Pinpoint the cell where the given text exists, returning its [x, y] midpoint coordinate. 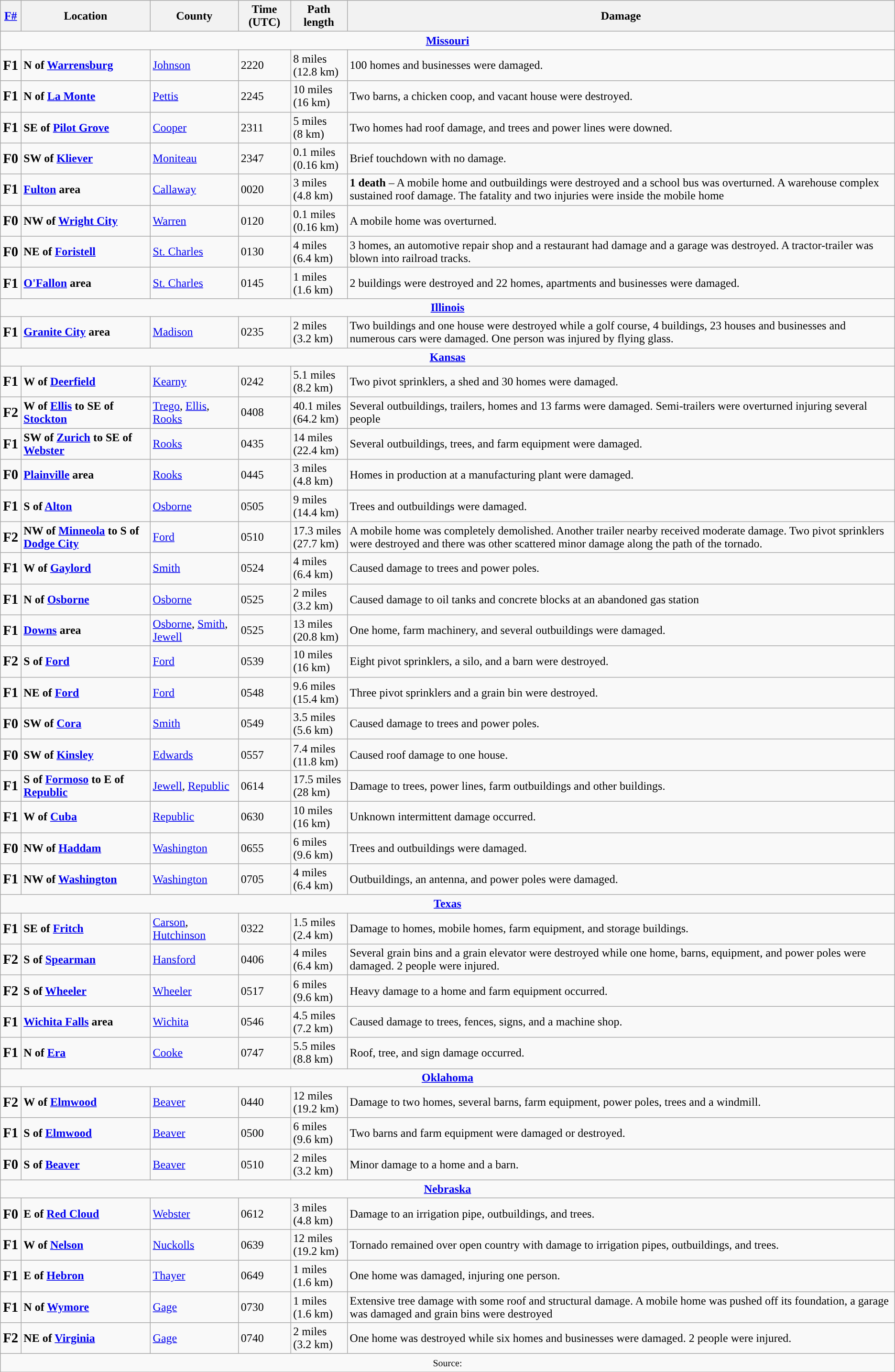
0546 [264, 1022]
0524 [264, 568]
0655 [264, 848]
0322 [264, 928]
Missouri [447, 41]
W of Nelson [86, 1245]
Osborne, Smith, Jewell [194, 630]
Wichita Falls area [86, 1022]
0705 [264, 880]
Time (UTC) [264, 16]
3 homes, an automotive repair shop and a restaurant had damage and a garage was destroyed. A tractor-trailer was blown into railroad tracks. [621, 251]
Several outbuildings, trees, and farm equipment were damaged. [621, 444]
County [194, 16]
S of Beaver [86, 1165]
0517 [264, 991]
17.3 miles (27.7 km) [319, 537]
Two pivot sprinklers, a shed and 30 homes were damaged. [621, 381]
S of Wheeler [86, 991]
14 miles (22.4 km) [319, 444]
E of Red Cloud [86, 1213]
Minor damage to a home and a barn. [621, 1165]
Moniteau [194, 159]
Illinois [447, 307]
S of Elmwood [86, 1133]
Location [86, 16]
Damage to trees, power lines, farm outbuildings and other buildings. [621, 786]
Plainville area [86, 475]
1.5 miles (2.4 km) [319, 928]
Johnson [194, 65]
N of Osborne [86, 599]
Wichita [194, 1022]
5 miles (8 km) [319, 127]
2220 [264, 65]
Pettis [194, 97]
Heavy damage to a home and farm equipment occurred. [621, 991]
2 buildings were destroyed and 22 homes, apartments and businesses were damaged. [621, 283]
0614 [264, 786]
5.5 miles (8.8 km) [319, 1053]
0235 [264, 332]
Callaway [194, 189]
Outbuildings, an antenna, and power poles were damaged. [621, 880]
Hansford [194, 960]
4.5 miles (7.2 km) [319, 1022]
NW of Haddam [86, 848]
Caused damage to oil tanks and concrete blocks at an abandoned gas station [621, 599]
N of Wymore [86, 1307]
Nebraska [447, 1189]
2347 [264, 159]
Edwards [194, 754]
Warren [194, 221]
0557 [264, 754]
5.1 miles (8.2 km) [319, 381]
0630 [264, 817]
Three pivot sprinklers and a grain bin were destroyed. [621, 692]
Oklahoma [447, 1078]
0440 [264, 1102]
Two homes had roof damage, and trees and power lines were downed. [621, 127]
0500 [264, 1133]
Homes in production at a manufacturing plant were damaged. [621, 475]
Thayer [194, 1275]
0740 [264, 1339]
Eight pivot sprinklers, a silo, and a barn were destroyed. [621, 662]
8 miles (12.8 km) [319, 65]
SE of Fritch [86, 928]
SW of Kinsley [86, 754]
N of Warrensburg [86, 65]
0406 [264, 960]
0730 [264, 1307]
Two barns, a chicken coop, and vacant house were destroyed. [621, 97]
0649 [264, 1275]
One home, farm machinery, and several outbuildings were damaged. [621, 630]
2311 [264, 127]
W of Deerfield [86, 381]
0639 [264, 1245]
S of Formoso to E of Republic [86, 786]
0505 [264, 506]
Kansas [447, 357]
0145 [264, 283]
Damage to homes, mobile homes, farm equipment, and storage buildings. [621, 928]
Granite City area [86, 332]
Unknown intermittent damage occurred. [621, 817]
Caused damage to trees, fences, signs, and a machine shop. [621, 1022]
Republic [194, 817]
E of Hebron [86, 1275]
SW of Cora [86, 724]
Cooper [194, 127]
Source: [447, 1363]
S of Ford [86, 662]
0120 [264, 221]
Caused roof damage to one house. [621, 754]
0020 [264, 189]
NW of Wright City [86, 221]
SW of Zurich to SE of Webster [86, 444]
2245 [264, 97]
Trego, Ellis, Rooks [194, 413]
0539 [264, 662]
Texas [447, 904]
Jewell, Republic [194, 786]
9.6 miles (15.4 km) [319, 692]
Fulton area [86, 189]
W of Cuba [86, 817]
SW of Kliever [86, 159]
Roof, tree, and sign damage occurred. [621, 1053]
40.1 miles (64.2 km) [319, 413]
Wheeler [194, 991]
Kearny [194, 381]
9 miles (14.4 km) [319, 506]
100 homes and businesses were damaged. [621, 65]
W of Gaylord [86, 568]
Tornado remained over open country with damage to irrigation pipes, outbuildings, and trees. [621, 1245]
0242 [264, 381]
0445 [264, 475]
7.4 miles (11.8 km) [319, 754]
O'Fallon area [86, 283]
0549 [264, 724]
0130 [264, 251]
Two barns and farm equipment were damaged or destroyed. [621, 1133]
Damage to an irrigation pipe, outbuildings, and trees. [621, 1213]
0612 [264, 1213]
W of Elmwood [86, 1102]
S of Spearman [86, 960]
Several grain bins and a grain elevator were destroyed while one home, barns, equipment, and power poles were damaged. 2 people were injured. [621, 960]
3.5 miles (5.6 km) [319, 724]
NE of Virginia [86, 1339]
0435 [264, 444]
Path length [319, 16]
0747 [264, 1053]
SE of Pilot Grove [86, 127]
0408 [264, 413]
13 miles (20.8 km) [319, 630]
Damage to two homes, several barns, farm equipment, power poles, trees and a windmill. [621, 1102]
Brief touchdown with no damage. [621, 159]
Downs area [86, 630]
A mobile home was overturned. [621, 221]
N of La Monte [86, 97]
NE of Foristell [86, 251]
NW of Minneola to S of Dodge City [86, 537]
Damage [621, 16]
Several outbuildings, trailers, homes and 13 farms were damaged. Semi-trailers were overturned injuring several people [621, 413]
Cooke [194, 1053]
NW of Washington [86, 880]
One home was destroyed while six homes and businesses were damaged. 2 people were injured. [621, 1339]
W of Ellis to SE of Stockton [86, 413]
Madison [194, 332]
Webster [194, 1213]
S of Alton [86, 506]
One home was damaged, injuring one person. [621, 1275]
17.5 miles (28 km) [319, 786]
Nuckolls [194, 1245]
Carson, Hutchinson [194, 928]
N of Era [86, 1053]
0548 [264, 692]
F# [11, 16]
NE of Ford [86, 692]
